Scan for the cell matching the given text and deliver its (X, Y) coordinate at center. 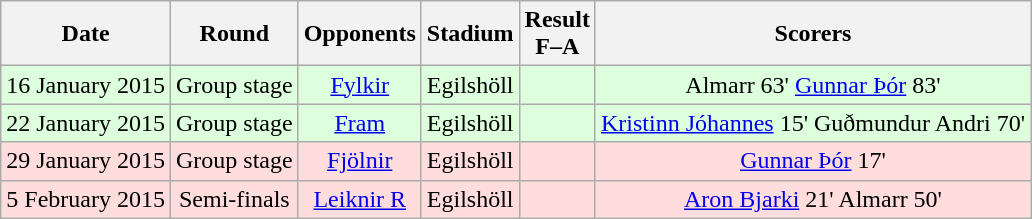
29 January 2015 (86, 161)
Almarr 63' Gunnar Þór 83' (812, 85)
Aron Bjarki 21' Almarr 50' (812, 199)
Stadium (470, 34)
5 February 2015 (86, 199)
ResultF–A (557, 34)
Opponents (360, 34)
16 January 2015 (86, 85)
Semi-finals (234, 199)
Gunnar Þór 17' (812, 161)
Fram (360, 123)
Round (234, 34)
Fjölnir (360, 161)
Fylkir (360, 85)
Date (86, 34)
22 January 2015 (86, 123)
Leiknir R (360, 199)
Kristinn Jóhannes 15' Guðmundur Andri 70' (812, 123)
Scorers (812, 34)
